Search for the cell housing the specified text and yield its (x, y) center coordinate. 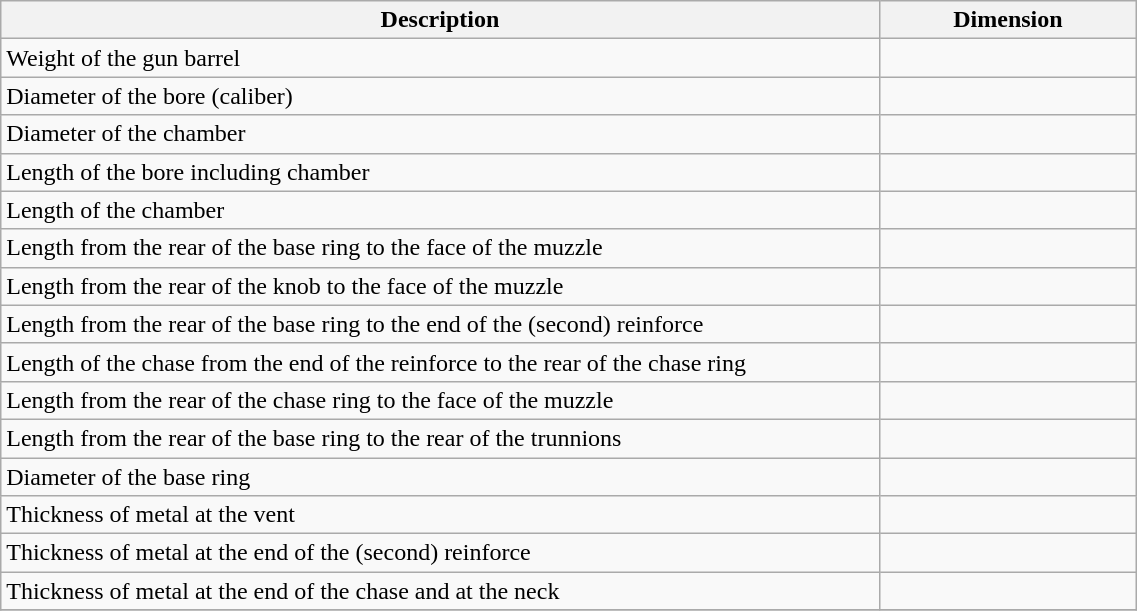
Diameter of the base ring (440, 477)
Diameter of the chamber (440, 134)
Diameter of the bore (caliber) (440, 96)
Thickness of metal at the vent (440, 515)
Length from the rear of the chase ring to the face of the muzzle (440, 400)
Dimension (1008, 20)
Thickness of metal at the end of the chase and at the neck (440, 591)
Length from the rear of the base ring to the face of the muzzle (440, 248)
Length of the chase from the end of the reinforce to the rear of the chase ring (440, 362)
Length from the rear of the base ring to the rear of the trunnions (440, 438)
Weight of the gun barrel (440, 58)
Length of the chamber (440, 210)
Thickness of metal at the end of the (second) reinforce (440, 553)
Length of the bore including chamber (440, 172)
Description (440, 20)
Length from the rear of the base ring to the end of the (second) reinforce (440, 324)
Length from the rear of the knob to the face of the muzzle (440, 286)
